Return [x, y] of the center of cell containing provided text 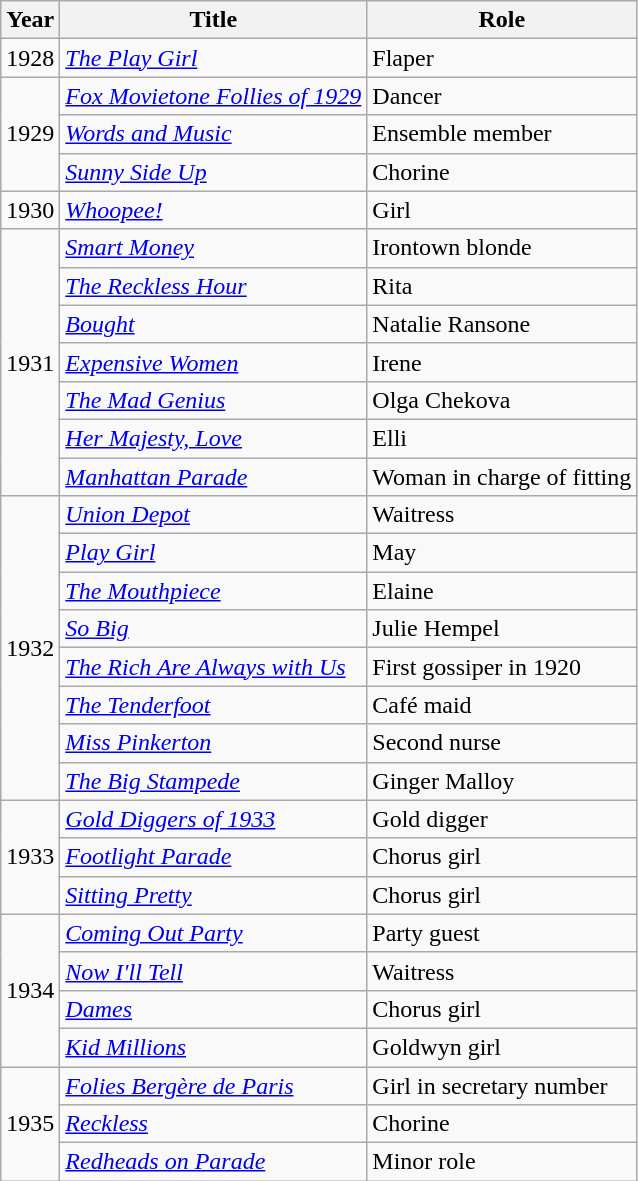
Words and Music [214, 134]
The Rich Are Always with Us [214, 667]
Sitting Pretty [214, 895]
Miss Pinkerton [214, 743]
Second nurse [502, 743]
Gold digger [502, 819]
Fox Movietone Follies of 1929 [214, 96]
Olga Chekova [502, 400]
The Play Girl [214, 58]
Minor role [502, 1162]
Her Majesty, Love [214, 438]
Footlight Parade [214, 857]
Flaper [502, 58]
The Mouthpiece [214, 591]
Reckless [214, 1124]
So Big [214, 629]
Elaine [502, 591]
Party guest [502, 933]
Ginger Malloy [502, 781]
1928 [30, 58]
Natalie Ransone [502, 324]
Year [30, 20]
Role [502, 20]
May [502, 553]
The Mad Genius [214, 400]
Ensemble member [502, 134]
Manhattan Parade [214, 477]
1935 [30, 1123]
Whoopee! [214, 210]
Irene [502, 362]
First gossiper in 1920 [502, 667]
1929 [30, 134]
Now I'll Tell [214, 971]
Girl in secretary number [502, 1085]
Expensive Women [214, 362]
Smart Money [214, 248]
Rita [502, 286]
Bought [214, 324]
Irontown blonde [502, 248]
1933 [30, 857]
Goldwyn girl [502, 1047]
The Reckless Hour [214, 286]
Girl [502, 210]
Julie Hempel [502, 629]
The Big Stampede [214, 781]
The Tenderfoot [214, 705]
Coming Out Party [214, 933]
Play Girl [214, 553]
Café maid [502, 705]
Kid Millions [214, 1047]
Redheads on Parade [214, 1162]
Sunny Side Up [214, 172]
Gold Diggers of 1933 [214, 819]
Title [214, 20]
Dames [214, 1009]
Folies Bergère de Paris [214, 1085]
Woman in charge of fitting [502, 477]
Union Depot [214, 515]
1931 [30, 362]
1930 [30, 210]
1932 [30, 648]
1934 [30, 990]
Dancer [502, 96]
Elli [502, 438]
